Identify which cell holds the provided text, then report its (x, y) central coordinate. 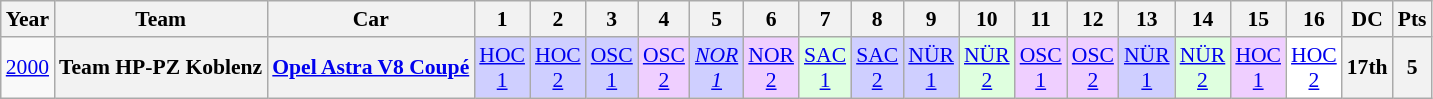
12 (1093, 19)
DC (1368, 19)
Team HP-PZ Koblenz (160, 68)
9 (931, 19)
13 (1147, 19)
10 (987, 19)
Team (160, 19)
15 (1258, 19)
Year (28, 19)
7 (825, 19)
Car (370, 19)
NOR1 (716, 68)
NOR2 (771, 68)
2 (558, 19)
8 (877, 19)
6 (771, 19)
2000 (28, 68)
SAC1 (825, 68)
14 (1203, 19)
Opel Astra V8 Coupé (370, 68)
4 (664, 19)
SAC2 (877, 68)
3 (612, 19)
Pts (1412, 19)
17th (1368, 68)
11 (1041, 19)
1 (502, 19)
16 (1314, 19)
